Return (X, Y) of the center of cell containing provided text 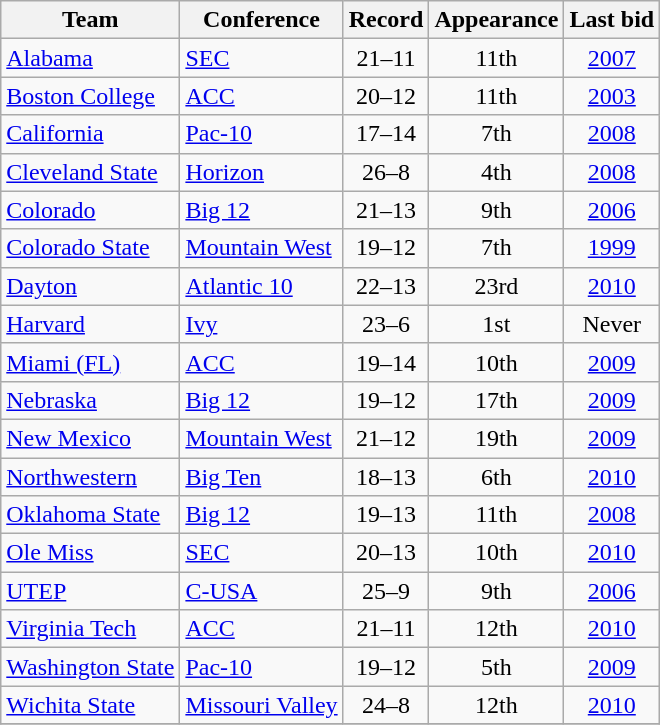
Appearance (496, 20)
2003 (612, 96)
New Mexico (90, 438)
Ole Miss (90, 553)
Record (386, 20)
Big Ten (262, 477)
Horizon (262, 172)
Never (612, 324)
Team (90, 20)
17–14 (386, 134)
Missouri Valley (262, 705)
Dayton (90, 286)
Oklahoma State (90, 515)
21–12 (386, 438)
UTEP (90, 591)
19th (496, 438)
21–13 (386, 210)
2007 (612, 58)
Ivy (262, 324)
23–6 (386, 324)
Nebraska (90, 400)
25–9 (386, 591)
California (90, 134)
1st (496, 324)
C-USA (262, 591)
Last bid (612, 20)
22–13 (386, 286)
Washington State (90, 667)
Boston College (90, 96)
19–13 (386, 515)
Alabama (90, 58)
5th (496, 667)
Harvard (90, 324)
Wichita State (90, 705)
Miami (FL) (90, 362)
17th (496, 400)
26–8 (386, 172)
Cleveland State (90, 172)
Atlantic 10 (262, 286)
Virginia Tech (90, 629)
6th (496, 477)
23rd (496, 286)
19–14 (386, 362)
1999 (612, 248)
Colorado State (90, 248)
24–8 (386, 705)
20–13 (386, 553)
4th (496, 172)
Conference (262, 20)
Colorado (90, 210)
Northwestern (90, 477)
20–12 (386, 96)
18–13 (386, 477)
